Extract the [X, Y] coordinate from the center of the cell holding the provided text.  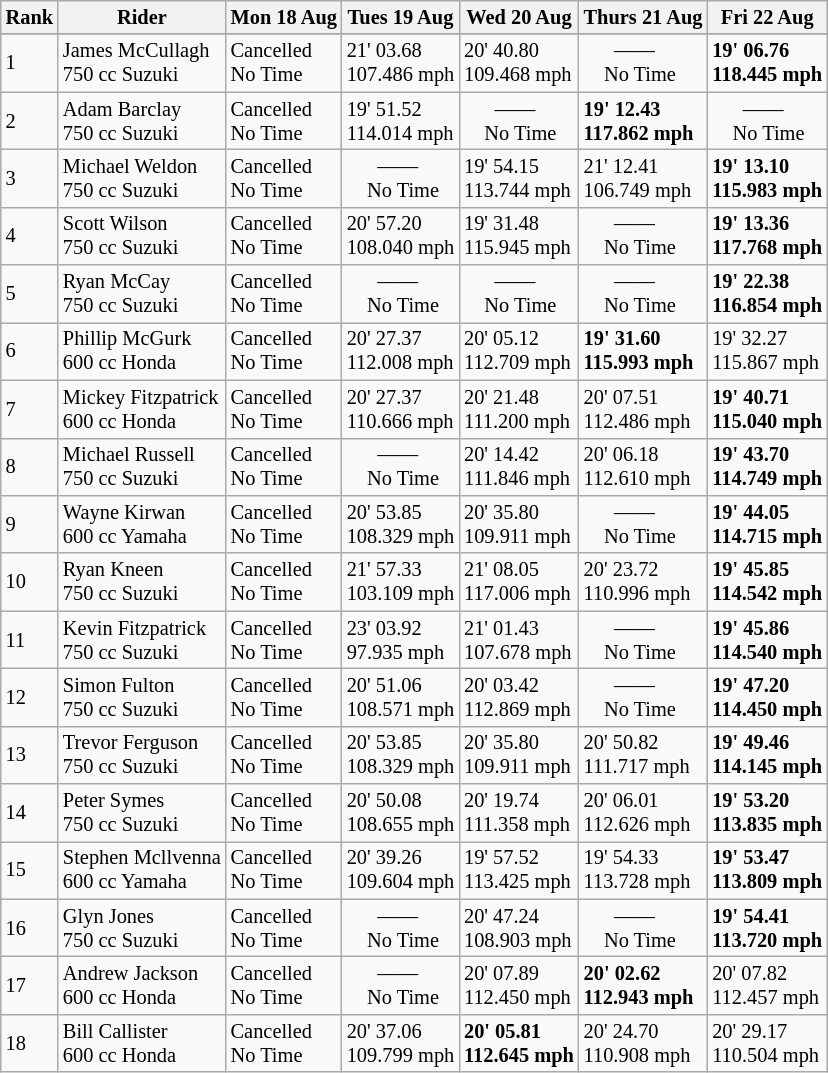
14 [30, 813]
Adam Barclay 750 cc Suzuki [142, 121]
23' 03.92 97.935 mph [400, 640]
20' 57.20 108.040 mph [400, 236]
20' 29.17 110.504 mph [767, 1043]
20' 03.42 112.869 mph [519, 697]
19' 45.86 114.540 mph [767, 640]
Bill Callister 600 cc Honda [142, 1043]
20' 50.82 111.717 mph [644, 755]
20' 50.08 108.655 mph [400, 813]
19' 51.52 114.014 mph [400, 121]
21' 01.43 107.678 mph [519, 640]
Phillip McGurk 600 cc Honda [142, 351]
19' 22.38 116.854 mph [767, 294]
20' 06.18 112.610 mph [644, 467]
19' 44.05 114.715 mph [767, 524]
19' 49.46 114.145 mph [767, 755]
19' 31.48 115.945 mph [519, 236]
Trevor Ferguson 750 cc Suzuki [142, 755]
21' 12.41 106.749 mph [644, 178]
Andrew Jackson 600 cc Honda [142, 985]
20' 07.51 112.486 mph [644, 409]
Ryan McCay 750 cc Suzuki [142, 294]
13 [30, 755]
15 [30, 870]
8 [30, 467]
Ryan Kneen 750 cc Suzuki [142, 582]
19' 32.27 115.867 mph [767, 351]
21' 03.68 107.486 mph [400, 63]
20' 02.62 112.943 mph [644, 985]
Rider [142, 17]
19' 13.36 117.768 mph [767, 236]
Scott Wilson 750 cc Suzuki [142, 236]
12 [30, 697]
James McCullagh 750 cc Suzuki [142, 63]
9 [30, 524]
20' 39.26 109.604 mph [400, 870]
18 [30, 1043]
Mon 18 Aug [284, 17]
Michael Weldon 750 cc Suzuki [142, 178]
Wed 20 Aug [519, 17]
Mickey Fitzpatrick 600 cc Honda [142, 409]
21' 08.05 117.006 mph [519, 582]
1 [30, 63]
10 [30, 582]
19' 53.20 113.835 mph [767, 813]
Tues 19 Aug [400, 17]
19' 31.60 115.993 mph [644, 351]
21' 57.33 103.109 mph [400, 582]
5 [30, 294]
20' 21.48 111.200 mph [519, 409]
20' 23.72 110.996 mph [644, 582]
19' 13.10 115.983 mph [767, 178]
19' 43.70 114.749 mph [767, 467]
Thurs 21 Aug [644, 17]
Simon Fulton 750 cc Suzuki [142, 697]
19' 54.41 113.720 mph [767, 928]
20' 27.37 112.008 mph [400, 351]
20' 47.24 108.903 mph [519, 928]
20' 24.70 110.908 mph [644, 1043]
19' 47.20 114.450 mph [767, 697]
2 [30, 121]
4 [30, 236]
17 [30, 985]
20' 05.12 112.709 mph [519, 351]
20' 37.06 109.799 mph [400, 1043]
19' 53.47 113.809 mph [767, 870]
Peter Symes 750 cc Suzuki [142, 813]
Michael Russell 750 cc Suzuki [142, 467]
19' 57.52 113.425 mph [519, 870]
Rank [30, 17]
20' 06.01 112.626 mph [644, 813]
19' 54.33 113.728 mph [644, 870]
20' 07.82 112.457 mph [767, 985]
19' 45.85 114.542 mph [767, 582]
19' 06.76 118.445 mph [767, 63]
Kevin Fitzpatrick 750 cc Suzuki [142, 640]
20' 27.37 110.666 mph [400, 409]
19' 54.15 113.744 mph [519, 178]
19' 40.71 115.040 mph [767, 409]
20' 40.80 109.468 mph [519, 63]
Wayne Kirwan 600 cc Yamaha [142, 524]
6 [30, 351]
20' 14.42 111.846 mph [519, 467]
16 [30, 928]
Fri 22 Aug [767, 17]
19' 12.43 117.862 mph [644, 121]
Glyn Jones 750 cc Suzuki [142, 928]
20' 05.81 112.645 mph [519, 1043]
3 [30, 178]
7 [30, 409]
20' 51.06 108.571 mph [400, 697]
11 [30, 640]
Stephen Mcllvenna 600 cc Yamaha [142, 870]
20' 19.74 111.358 mph [519, 813]
20' 07.89 112.450 mph [519, 985]
